Scan for the cell matching the given text and deliver its (X, Y) coordinate at center. 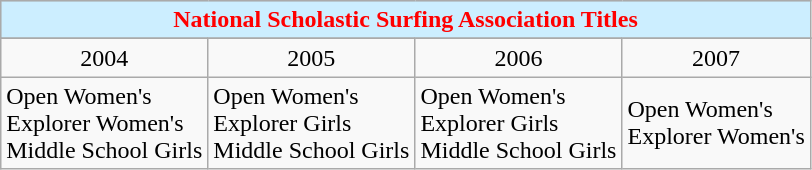
Open Women's Explorer Women's Middle School Girls (104, 123)
2007 (716, 58)
2006 (518, 58)
2005 (312, 58)
2004 (104, 58)
National Scholastic Surfing Association Titles (406, 20)
Open Women's Explorer Women's (716, 123)
